Provide the (x, y) coordinate of the cell's center where the given text is located.  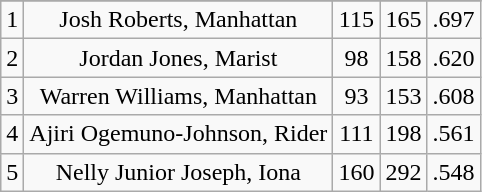
.620 (454, 58)
Jordan Jones, Marist (178, 58)
Josh Roberts, Manhattan (178, 20)
5 (12, 172)
Ajiri Ogemuno-Johnson, Rider (178, 134)
158 (404, 58)
.548 (454, 172)
.697 (454, 20)
160 (356, 172)
Nelly Junior Joseph, Iona (178, 172)
3 (12, 96)
4 (12, 134)
115 (356, 20)
.608 (454, 96)
111 (356, 134)
98 (356, 58)
198 (404, 134)
Warren Williams, Manhattan (178, 96)
93 (356, 96)
.561 (454, 134)
153 (404, 96)
1 (12, 20)
165 (404, 20)
292 (404, 172)
2 (12, 58)
